Extract the (X, Y) coordinate from the center of the cell holding the provided text.  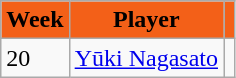
Player (146, 20)
Yūki Nagasato (146, 58)
Week (35, 20)
20 (35, 58)
